Return the [X, Y] coordinate for the center point of the cell that contains the specified text.  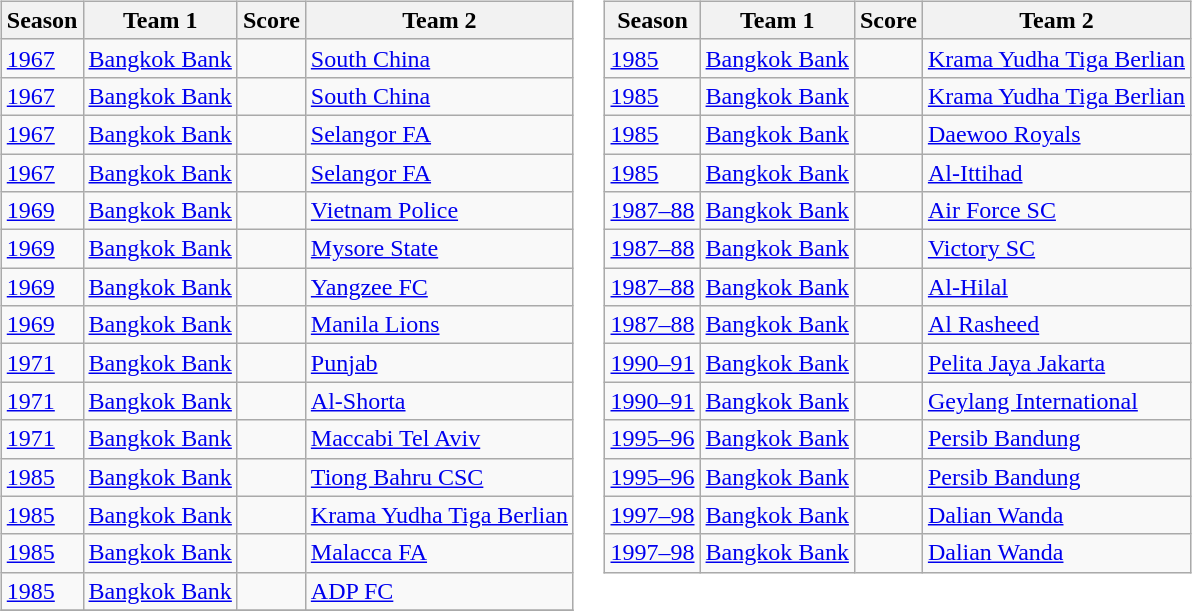
Victory SC [1056, 249]
Yangzee FC [439, 287]
Al-Shorta [439, 401]
Geylang International [1056, 401]
Punjab [439, 363]
Al Rasheed [1056, 325]
Malacca FA [439, 553]
Tiong Bahru CSC [439, 477]
Manila Lions [439, 325]
ADP FC [439, 591]
Al-Ittihad [1056, 173]
Air Force SC [1056, 211]
Pelita Jaya Jakarta [1056, 363]
Mysore State [439, 249]
Maccabi Tel Aviv [439, 439]
Vietnam Police [439, 211]
Daewoo Royals [1056, 134]
Al-Hilal [1056, 287]
